Detect which cell encompasses the target text, then output its [x, y] center coordinate. 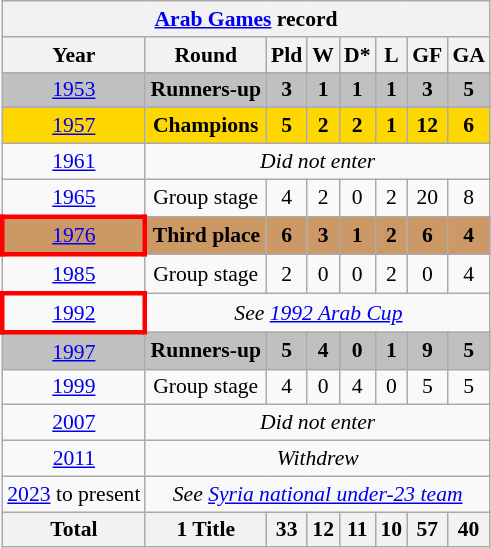
8 [468, 198]
Champions [205, 126]
Withdrew [317, 459]
GA [468, 55]
GF [427, 55]
Round [205, 55]
2011 [74, 459]
33 [286, 530]
11 [358, 530]
9 [427, 350]
Third place [205, 236]
20 [427, 198]
1957 [74, 126]
40 [468, 530]
1997 [74, 350]
See 1992 Arab Cup [317, 314]
2023 to present [74, 494]
1965 [74, 198]
1953 [74, 90]
Total [74, 530]
1985 [74, 274]
1961 [74, 162]
D* [358, 55]
57 [427, 530]
L [392, 55]
1992 [74, 314]
1976 [74, 236]
Arab Games record [246, 19]
W [323, 55]
10 [392, 530]
1 Title [205, 530]
2007 [74, 423]
Year [74, 55]
See Syria national under-23 team [317, 494]
1999 [74, 387]
Pld [286, 55]
